Output the (x, y) coordinate of the center of the cell containing the given text.  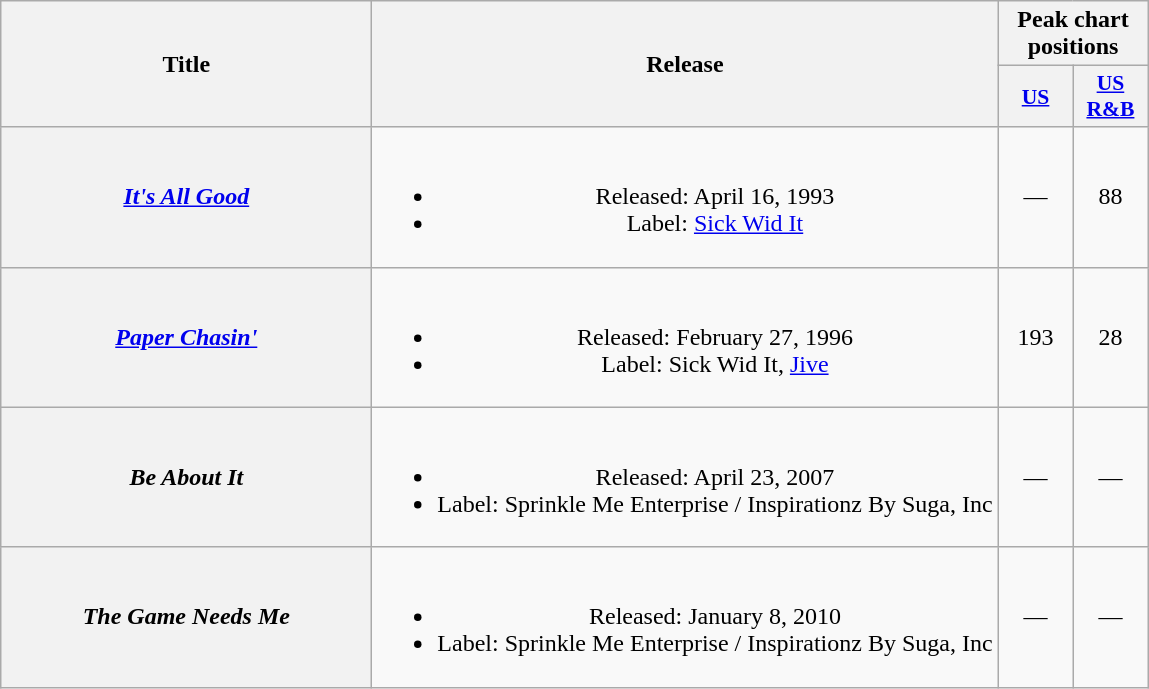
It's All Good (186, 197)
Be About It (186, 477)
Released: April 23, 2007Label: Sprinkle Me Enterprise / Inspirationz By Suga, Inc (685, 477)
28 (1110, 337)
193 (1036, 337)
Released: January 8, 2010Label: Sprinkle Me Enterprise / Inspirationz By Suga, Inc (685, 617)
USR&B (1110, 96)
88 (1110, 197)
US (1036, 96)
Title (186, 64)
Release (685, 64)
Released: April 16, 1993Label: Sick Wid It (685, 197)
The Game Needs Me (186, 617)
Peak chart positions (1073, 34)
Released: February 27, 1996Label: Sick Wid It, Jive (685, 337)
Paper Chasin' (186, 337)
